Detect which cell encompasses the target text, then output its (X, Y) center coordinate. 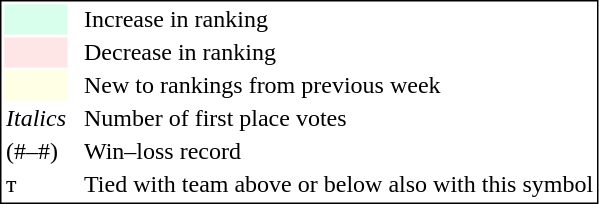
т (36, 185)
New to rankings from previous week (338, 85)
Tied with team above or below also with this symbol (338, 185)
Increase in ranking (338, 19)
Decrease in ranking (338, 53)
Italics (36, 119)
Number of first place votes (338, 119)
(#–#) (36, 151)
Win–loss record (338, 151)
